From the cell containing the given text, extract its center point as (X, Y) coordinate. 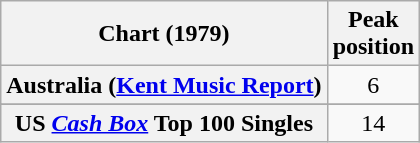
Peakposition (373, 34)
Chart (1979) (164, 34)
14 (373, 123)
US Cash Box Top 100 Singles (164, 123)
Australia (Kent Music Report) (164, 85)
6 (373, 85)
